Return [X, Y] of the center of cell containing provided text 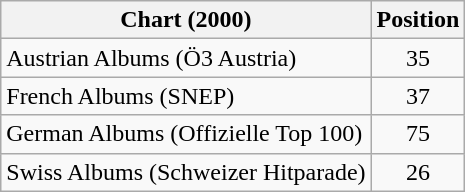
Swiss Albums (Schweizer Hitparade) [186, 172]
75 [418, 134]
Austrian Albums (Ö3 Austria) [186, 58]
35 [418, 58]
Position [418, 20]
French Albums (SNEP) [186, 96]
37 [418, 96]
Chart (2000) [186, 20]
German Albums (Offizielle Top 100) [186, 134]
26 [418, 172]
